Locate the cell with the specified text and output its [X, Y] center coordinate. 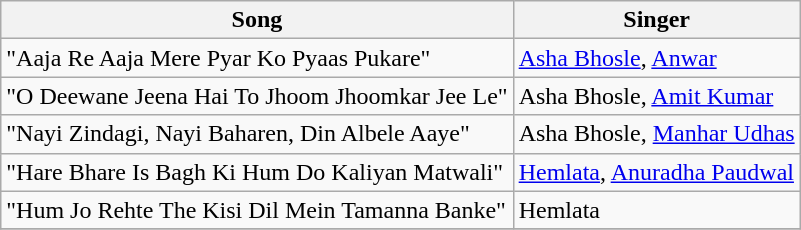
Hemlata, Anuradha Paudwal [656, 172]
"Aaja Re Aaja Mere Pyar Ko Pyaas Pukare" [257, 58]
"Hum Jo Rehte The Kisi Dil Mein Tamanna Banke" [257, 210]
Singer [656, 20]
Song [257, 20]
"O Deewane Jeena Hai To Jhoom Jhoomkar Jee Le" [257, 96]
Hemlata [656, 210]
Asha Bhosle, Anwar [656, 58]
"Hare Bhare Is Bagh Ki Hum Do Kaliyan Matwali" [257, 172]
"Nayi Zindagi, Nayi Baharen, Din Albele Aaye" [257, 134]
Asha Bhosle, Amit Kumar [656, 96]
Asha Bhosle, Manhar Udhas [656, 134]
